Return [x, y] of the center of cell containing provided text 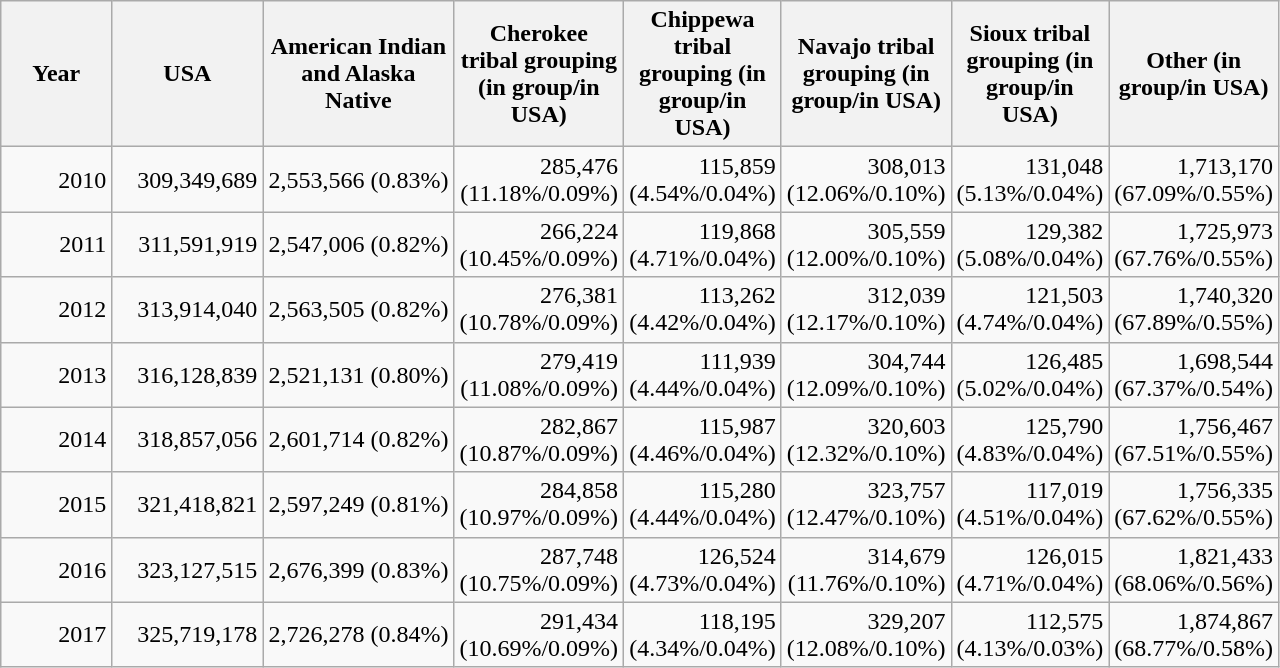
113,262 (4.42%/0.04%) [703, 310]
312,039 (12.17%/0.10%) [866, 310]
2,521,131 (0.80%) [358, 374]
323,127,515 [188, 570]
329,207 (12.08%/0.10%) [866, 634]
2012 [56, 310]
308,013 (12.06%/0.10%) [866, 180]
320,603 (12.32%/0.10%) [866, 440]
119,868 (4.71%/0.04%) [703, 244]
284,858 (10.97%/0.09%) [539, 504]
304,744 (12.09%/0.10%) [866, 374]
2,601,714 (0.82%) [358, 440]
285,476 (11.18%/0.09%) [539, 180]
323,757 (12.47%/0.10%) [866, 504]
126,015 (4.71%/0.04%) [1030, 570]
282,867 (10.87%/0.09%) [539, 440]
131,048 (5.13%/0.04%) [1030, 180]
Cherokee tribal grouping (in group/in USA) [539, 74]
2014 [56, 440]
318,857,056 [188, 440]
Navajo tribal grouping (in group/in USA) [866, 74]
125,790 (4.83%/0.04%) [1030, 440]
1,756,467 (67.51%/0.55%) [1194, 440]
111,939 (4.44%/0.04%) [703, 374]
316,128,839 [188, 374]
129,382 (5.08%/0.04%) [1030, 244]
1,698,544 (67.37%/0.54%) [1194, 374]
266,224 (10.45%/0.09%) [539, 244]
2010 [56, 180]
1,725,973 (67.76%/0.55%) [1194, 244]
279,419 (11.08%/0.09%) [539, 374]
Year [56, 74]
126,485 (5.02%/0.04%) [1030, 374]
USA [188, 74]
2,726,278 (0.84%) [358, 634]
1,821,433 (68.06%/0.56%) [1194, 570]
American Indian and Alaska Native [358, 74]
309,349,689 [188, 180]
305,559 (12.00%/0.10%) [866, 244]
2,563,505 (0.82%) [358, 310]
291,434 (10.69%/0.09%) [539, 634]
321,418,821 [188, 504]
1,756,335 (67.62%/0.55%) [1194, 504]
Chippewa tribal grouping (in group/in USA) [703, 74]
Other (in group/in USA) [1194, 74]
2,597,249 (0.81%) [358, 504]
311,591,919 [188, 244]
121,503 (4.74%/0.04%) [1030, 310]
115,987 (4.46%/0.04%) [703, 440]
325,719,178 [188, 634]
117,019 (4.51%/0.04%) [1030, 504]
287,748 (10.75%/0.09%) [539, 570]
313,914,040 [188, 310]
276,381 (10.78%/0.09%) [539, 310]
2015 [56, 504]
1,874,867 (68.77%/0.58%) [1194, 634]
115,280 (4.44%/0.04%) [703, 504]
2016 [56, 570]
1,713,170 (67.09%/0.55%) [1194, 180]
2,547,006 (0.82%) [358, 244]
2013 [56, 374]
2,553,566 (0.83%) [358, 180]
118,195 (4.34%/0.04%) [703, 634]
126,524 (4.73%/0.04%) [703, 570]
115,859 (4.54%/0.04%) [703, 180]
314,679 (11.76%/0.10%) [866, 570]
2017 [56, 634]
2011 [56, 244]
Sioux tribal grouping (in group/in USA) [1030, 74]
1,740,320 (67.89%/0.55%) [1194, 310]
112,575 (4.13%/0.03%) [1030, 634]
2,676,399 (0.83%) [358, 570]
